Return the (X, Y) coordinate for the center point of the cell that contains the specified text.  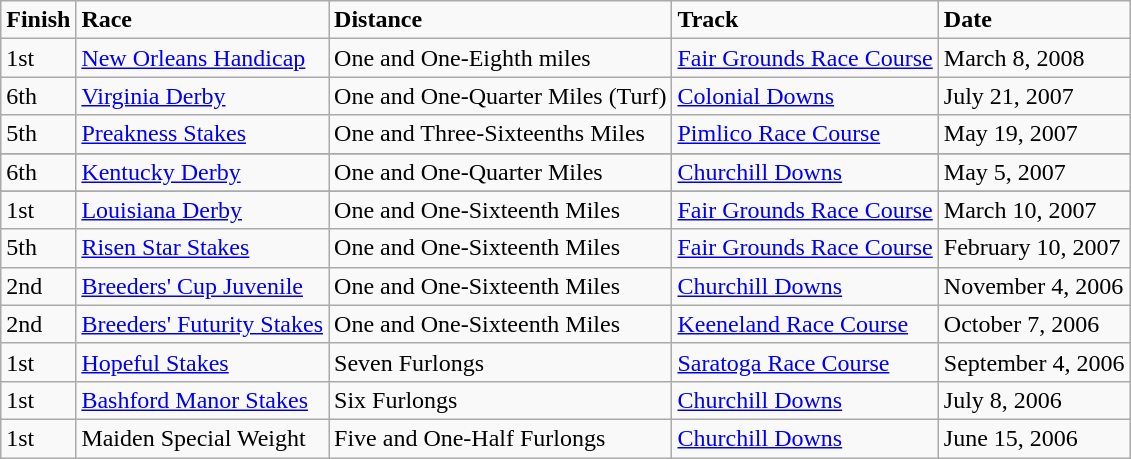
Race (202, 20)
One and Three-Sixteenths Miles (500, 134)
November 4, 2006 (1034, 286)
Breeders' Futurity Stakes (202, 324)
One and One-Quarter Miles (500, 172)
Maiden Special Weight (202, 438)
Track (805, 20)
February 10, 2007 (1034, 248)
Pimlico Race Course (805, 134)
Saratoga Race Course (805, 362)
September 4, 2006 (1034, 362)
Virginia Derby (202, 96)
Keeneland Race Course (805, 324)
One and One-Quarter Miles (Turf) (500, 96)
One and One-Eighth miles (500, 58)
Breeders' Cup Juvenile (202, 286)
Date (1034, 20)
May 5, 2007 (1034, 172)
Colonial Downs (805, 96)
March 10, 2007 (1034, 210)
May 19, 2007 (1034, 134)
July 8, 2006 (1034, 400)
March 8, 2008 (1034, 58)
Risen Star Stakes (202, 248)
Distance (500, 20)
June 15, 2006 (1034, 438)
Bashford Manor Stakes (202, 400)
July 21, 2007 (1034, 96)
Five and One-Half Furlongs (500, 438)
Hopeful Stakes (202, 362)
Seven Furlongs (500, 362)
Kentucky Derby (202, 172)
New Orleans Handicap (202, 58)
Finish (38, 20)
Preakness Stakes (202, 134)
Six Furlongs (500, 400)
October 7, 2006 (1034, 324)
Louisiana Derby (202, 210)
